Identify which cell holds the provided text, then report its [X, Y] central coordinate. 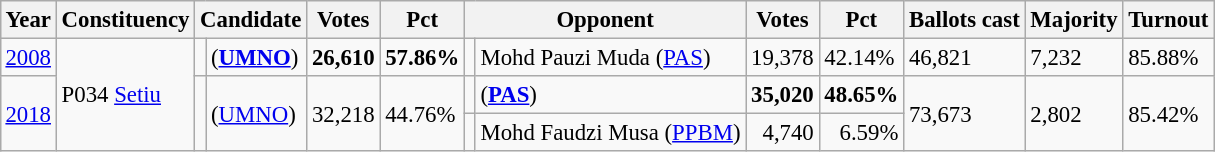
Mohd Faudzi Musa (PPBM) [610, 133]
2018 [28, 114]
7,232 [1074, 57]
Candidate [251, 20]
44.76% [422, 114]
Opponent [604, 20]
2008 [28, 57]
42.14% [862, 57]
85.88% [1168, 57]
6.59% [862, 133]
35,020 [782, 95]
Constituency [125, 20]
P034 Setiu [125, 94]
19,378 [782, 57]
4,740 [782, 133]
26,610 [344, 57]
Turnout [1168, 20]
Ballots cast [964, 20]
32,218 [344, 114]
Majority [1074, 20]
2,802 [1074, 114]
57.86% [422, 57]
48.65% [862, 95]
Mohd Pauzi Muda (PAS) [610, 57]
85.42% [1168, 114]
73,673 [964, 114]
46,821 [964, 57]
Year [28, 20]
(PAS) [610, 95]
